Capture the cell that displays the provided text and extract its [x, y] central coordinate. 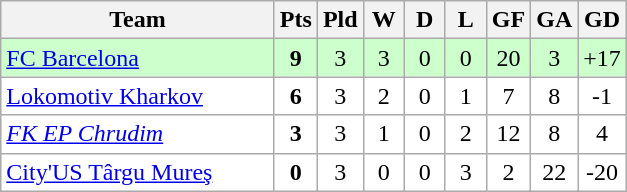
4 [602, 134]
D [424, 20]
FC Barcelona [138, 58]
12 [508, 134]
City'US Târgu Mureş [138, 172]
Pld [340, 20]
+17 [602, 58]
Team [138, 20]
GD [602, 20]
6 [296, 96]
Lokomotiv Kharkov [138, 96]
GA [554, 20]
GF [508, 20]
20 [508, 58]
-1 [602, 96]
L [466, 20]
7 [508, 96]
FK EP Chrudim [138, 134]
Pts [296, 20]
-20 [602, 172]
22 [554, 172]
9 [296, 58]
W [384, 20]
